Find where the given text appears and provide that cell's center as [X, Y] coordinate. 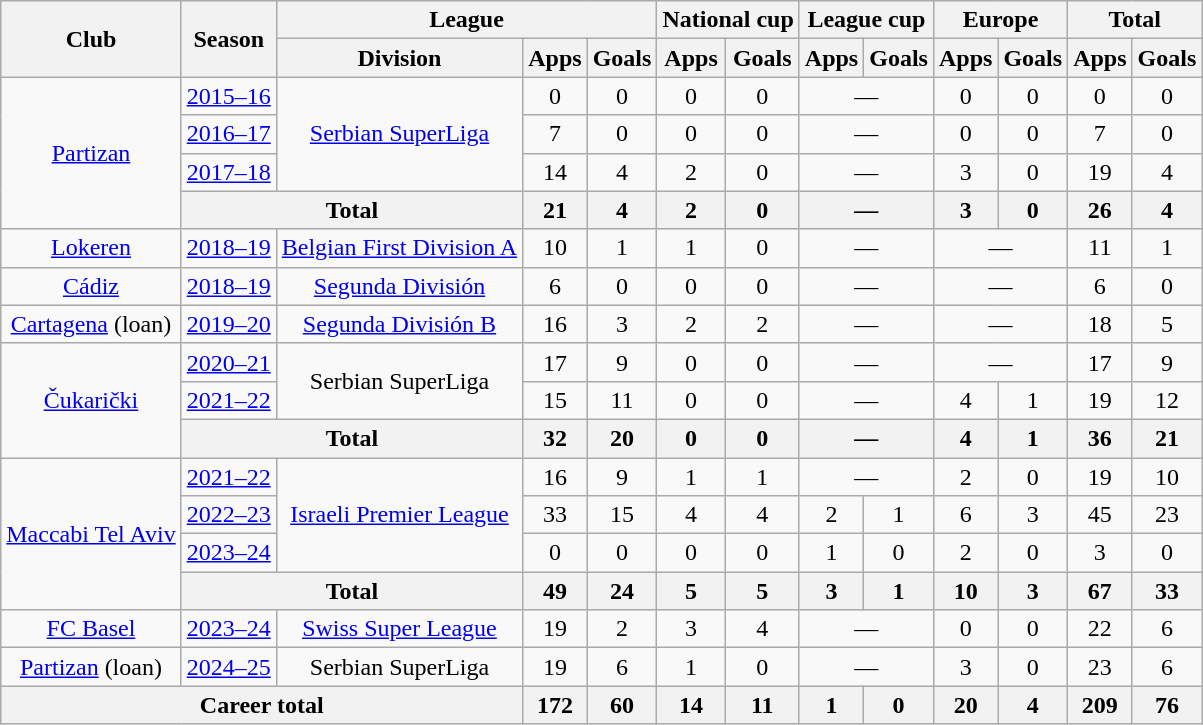
National cup [728, 20]
2024–25 [228, 667]
Israeli Premier League [399, 515]
2016–17 [228, 134]
22 [1100, 629]
Club [91, 39]
Partizan (loan) [91, 667]
49 [555, 591]
Career total [262, 705]
2022–23 [228, 515]
Season [228, 39]
Segunda División [399, 286]
League cup [866, 20]
Partizan [91, 153]
18 [1100, 324]
12 [1167, 400]
Maccabi Tel Aviv [91, 534]
67 [1100, 591]
2017–18 [228, 172]
Cádiz [91, 286]
Belgian First Division A [399, 248]
76 [1167, 705]
Lokeren [91, 248]
League [466, 20]
2015–16 [228, 96]
60 [622, 705]
Čukarički [91, 400]
24 [622, 591]
36 [1100, 438]
45 [1100, 515]
2020–21 [228, 362]
Cartagena (loan) [91, 324]
Europe [1000, 20]
Division [399, 58]
32 [555, 438]
FC Basel [91, 629]
2019–20 [228, 324]
Swiss Super League [399, 629]
Segunda División B [399, 324]
172 [555, 705]
26 [1100, 210]
209 [1100, 705]
